Extract the [X, Y] coordinate from the center of the cell holding the provided text.  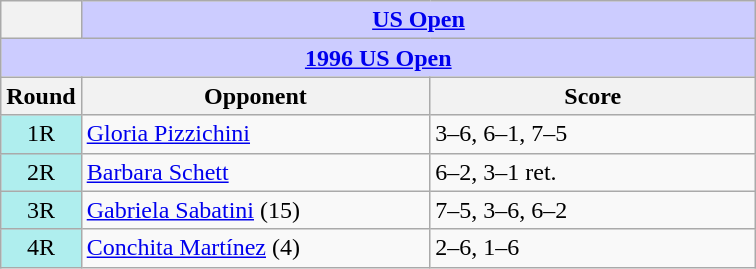
6–2, 3–1 ret. [593, 172]
1996 US Open [378, 58]
Gloria Pizzichini [256, 134]
Gabriela Sabatini (15) [256, 210]
US Open [418, 20]
3R [41, 210]
1R [41, 134]
Conchita Martínez (4) [256, 248]
Opponent [256, 96]
4R [41, 248]
Barbara Schett [256, 172]
Round [41, 96]
Score [593, 96]
7–5, 3–6, 6–2 [593, 210]
2–6, 1–6 [593, 248]
3–6, 6–1, 7–5 [593, 134]
2R [41, 172]
